Search for the cell housing the specified text and yield its (x, y) center coordinate. 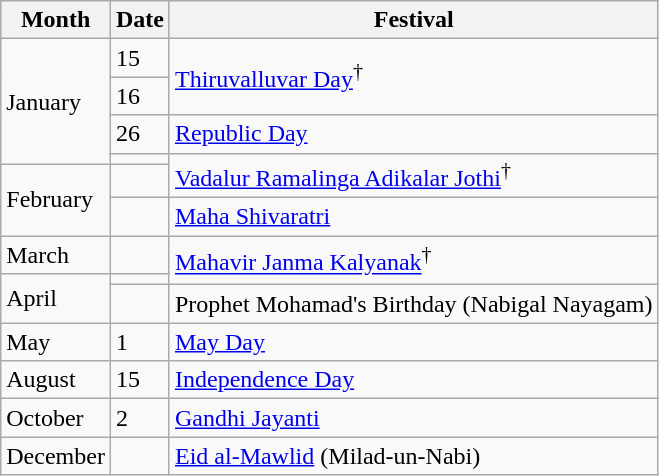
February (56, 200)
Mahavir Janma Kalyanak† (414, 260)
Vadalur Ramalinga Adikalar Jothi† (414, 176)
August (56, 380)
May (56, 342)
March (56, 255)
Eid al-Mawlid (Milad-un-Nabi) (414, 456)
April (56, 298)
December (56, 456)
Maha Shivaratri (414, 217)
Gandhi Jayanti (414, 418)
Republic Day (414, 134)
2 (140, 418)
26 (140, 134)
Prophet Mohamad's Birthday (Nabigal Nayagam) (414, 304)
October (56, 418)
Independence Day (414, 380)
May Day (414, 342)
16 (140, 96)
Date (140, 20)
Festival (414, 20)
Month (56, 20)
1 (140, 342)
Thiruvalluvar Day† (414, 77)
January (56, 102)
